Capture the cell that displays the provided text and extract its (x, y) central coordinate. 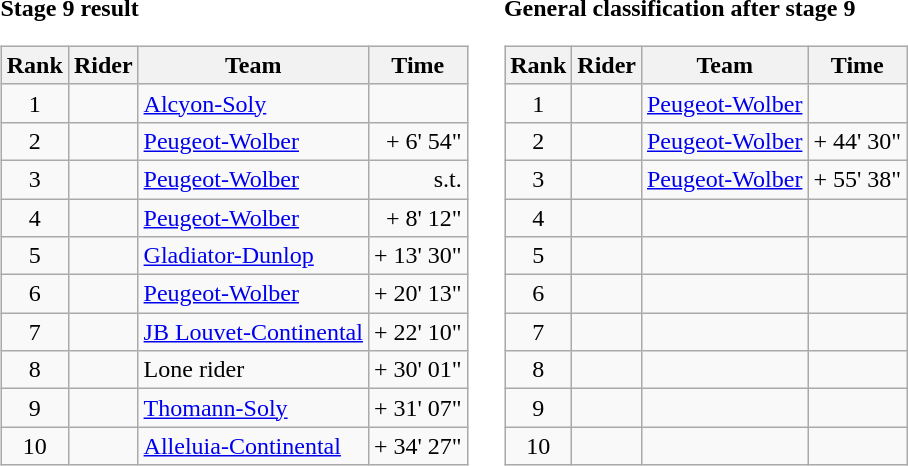
+ 31' 07" (418, 408)
+ 30' 01" (418, 370)
Alleluia-Continental (253, 446)
+ 34' 27" (418, 446)
s.t. (418, 179)
+ 13' 30" (418, 256)
Gladiator-Dunlop (253, 256)
+ 22' 10" (418, 332)
Lone rider (253, 370)
JB Louvet-Continental (253, 332)
+ 6' 54" (418, 141)
+ 44' 30" (858, 141)
+ 20' 13" (418, 294)
+ 8' 12" (418, 217)
Alcyon-Soly (253, 103)
Thomann-Soly (253, 408)
+ 55' 38" (858, 179)
